Capture the cell that displays the provided text and extract its (X, Y) central coordinate. 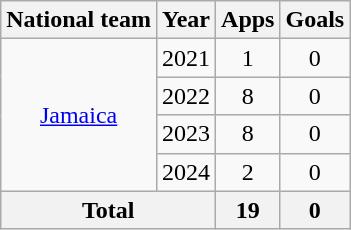
National team (79, 20)
Total (108, 210)
2 (248, 172)
2024 (186, 172)
Goals (315, 20)
Year (186, 20)
2023 (186, 134)
Jamaica (79, 115)
Apps (248, 20)
19 (248, 210)
2022 (186, 96)
2021 (186, 58)
1 (248, 58)
